Search for the cell housing the specified text and yield its [x, y] center coordinate. 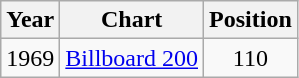
Position [251, 20]
Billboard 200 [132, 58]
1969 [30, 58]
Chart [132, 20]
Year [30, 20]
110 [251, 58]
